Scan for the cell matching the given text and deliver its [x, y] coordinate at center. 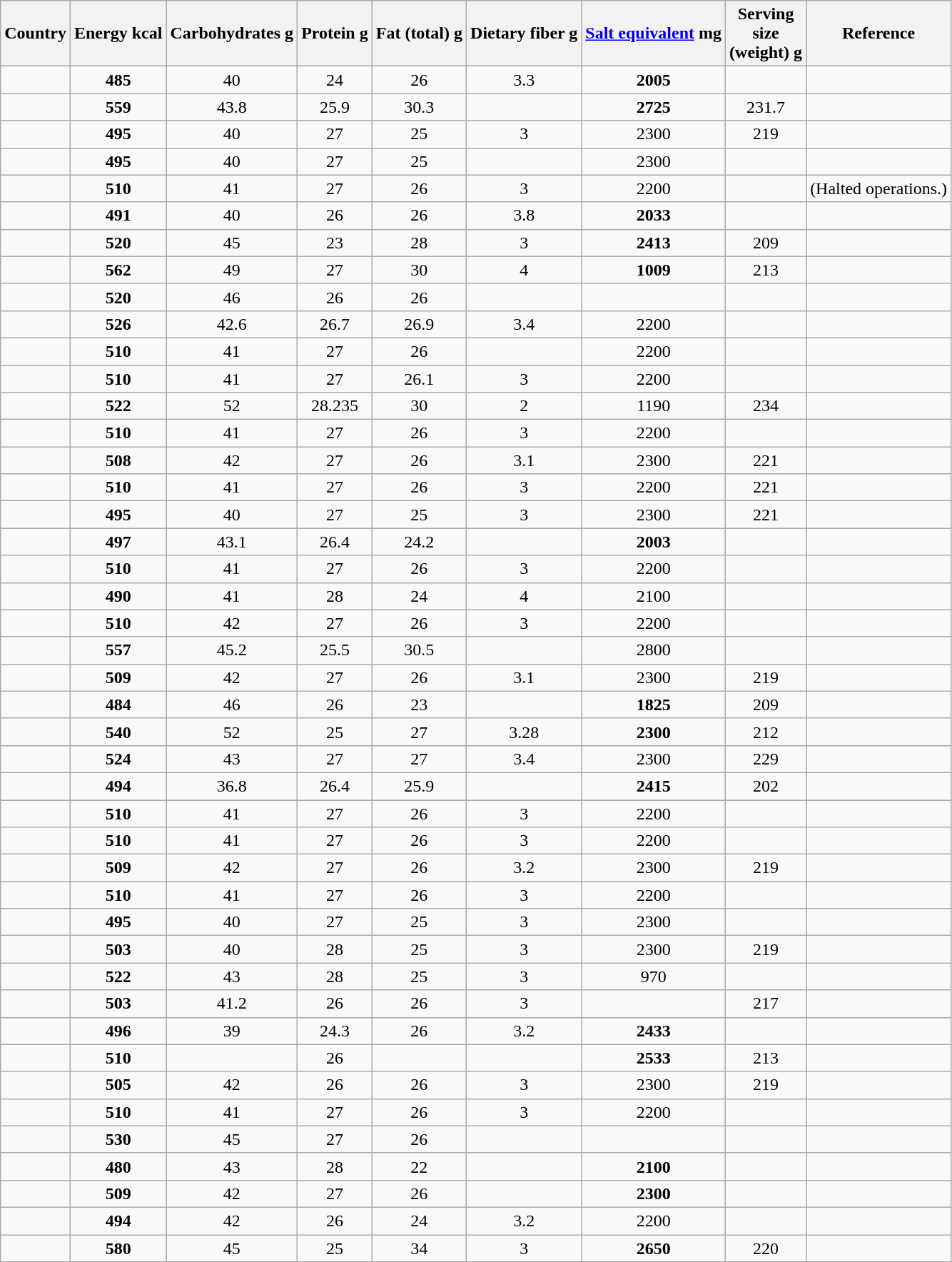
25.5 [335, 650]
580 [118, 1248]
1009 [654, 270]
557 [118, 650]
524 [118, 759]
45.2 [232, 650]
3.3 [524, 80]
3.8 [524, 216]
2 [524, 406]
217 [766, 1004]
2413 [654, 243]
26.7 [335, 324]
2033 [654, 216]
Energy kcal [118, 34]
480 [118, 1166]
28.235 [335, 406]
1190 [654, 406]
49 [232, 270]
2005 [654, 80]
562 [118, 270]
540 [118, 732]
39 [232, 1031]
970 [654, 976]
3.28 [524, 732]
202 [766, 786]
34 [419, 1248]
30.3 [419, 107]
484 [118, 705]
2533 [654, 1058]
26.9 [419, 324]
1825 [654, 705]
2725 [654, 107]
Serving size (weight) g [766, 34]
Salt equivalent mg [654, 34]
24.3 [335, 1031]
526 [118, 324]
559 [118, 107]
Carbohydrates g [232, 34]
231.7 [766, 107]
229 [766, 759]
220 [766, 1248]
24.2 [419, 542]
2650 [654, 1248]
43.1 [232, 542]
530 [118, 1139]
2415 [654, 786]
485 [118, 80]
43.8 [232, 107]
2433 [654, 1031]
41.2 [232, 1004]
496 [118, 1031]
(Halted operations.) [879, 188]
Fat (total) g [419, 34]
505 [118, 1085]
Dietary fiber g [524, 34]
26.1 [419, 379]
42.6 [232, 324]
234 [766, 406]
212 [766, 732]
508 [118, 460]
2003 [654, 542]
30.5 [419, 650]
Protein g [335, 34]
491 [118, 216]
36.8 [232, 786]
2800 [654, 650]
497 [118, 542]
22 [419, 1166]
Reference [879, 34]
490 [118, 596]
Country [36, 34]
